Detect which cell encompasses the target text, then output its (X, Y) center coordinate. 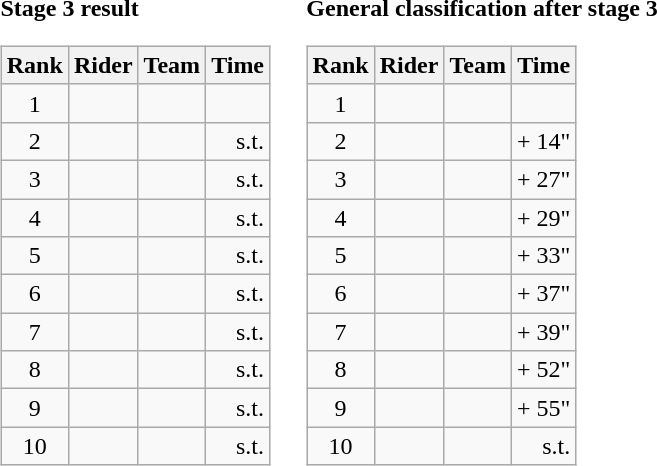
+ 55" (543, 408)
+ 29" (543, 217)
+ 33" (543, 256)
+ 52" (543, 370)
+ 27" (543, 179)
+ 14" (543, 141)
+ 39" (543, 332)
+ 37" (543, 294)
